Capture the cell that displays the provided text and extract its (x, y) central coordinate. 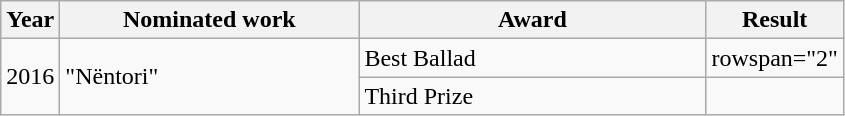
Result (775, 20)
Third Prize (532, 96)
Nominated work (210, 20)
Best Ballad (532, 58)
2016 (30, 77)
rowspan="2" (775, 58)
"Nëntori" (210, 77)
Award (532, 20)
Year (30, 20)
